Provide the [x, y] coordinate of the cell's center where the given text is located.  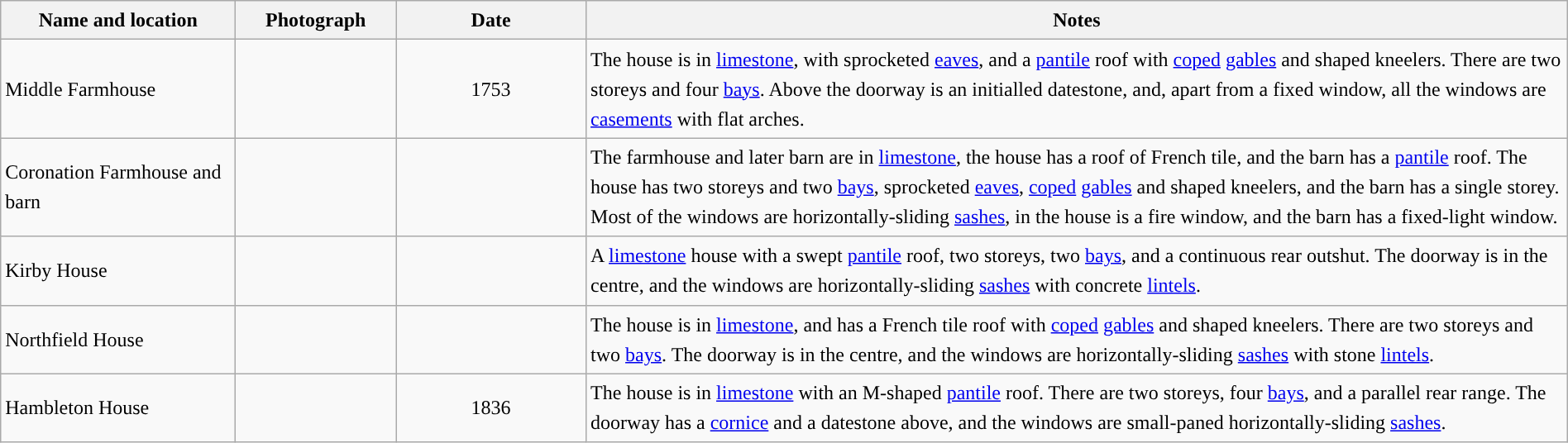
Photograph [316, 20]
Northfield House [118, 339]
1836 [491, 408]
Hambleton House [118, 408]
Date [491, 20]
Notes [1077, 20]
Middle Farmhouse [118, 89]
1753 [491, 89]
Kirby House [118, 271]
Coronation Farmhouse and barn [118, 187]
Name and location [118, 20]
